Return the [X, Y] coordinate for the center point of the cell that contains the specified text.  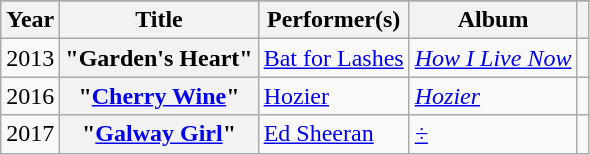
"Galway Girl" [159, 134]
2016 [30, 96]
How I Live Now [493, 58]
Bat for Lashes [334, 58]
2013 [30, 58]
"Cherry Wine" [159, 96]
Year [30, 20]
Title [159, 20]
Album [493, 20]
Ed Sheeran [334, 134]
÷ [493, 134]
2017 [30, 134]
Performer(s) [334, 20]
"Garden's Heart" [159, 58]
